Search for the cell housing the specified text and yield its (X, Y) center coordinate. 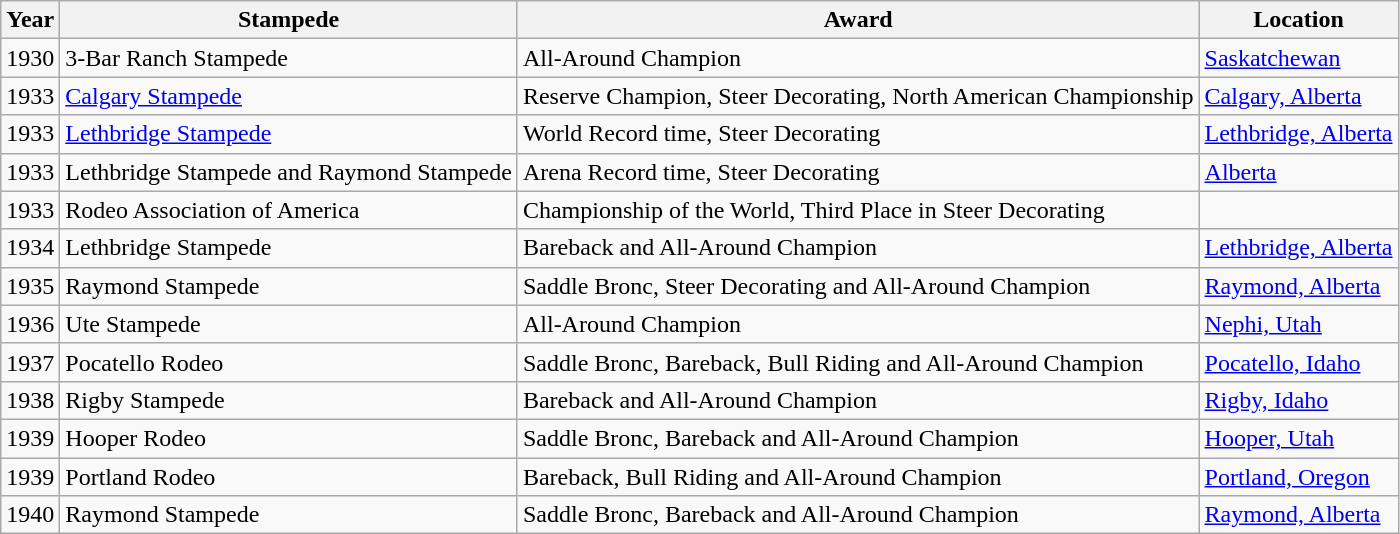
Pocatello, Idaho (1298, 362)
Championship of the World, Third Place in Steer Decorating (858, 210)
1930 (30, 58)
3-Bar Ranch Stampede (289, 58)
1935 (30, 286)
Pocatello Rodeo (289, 362)
Nephi, Utah (1298, 324)
Year (30, 20)
Portland Rodeo (289, 477)
Rigby, Idaho (1298, 400)
Saskatchewan (1298, 58)
Alberta (1298, 172)
Saddle Bronc, Steer Decorating and All-Around Champion (858, 286)
Arena Record time, Steer Decorating (858, 172)
Lethbridge Stampede and Raymond Stampede (289, 172)
1937 (30, 362)
Hooper, Utah (1298, 438)
1940 (30, 515)
1934 (30, 248)
Stampede (289, 20)
Portland, Oregon (1298, 477)
1938 (30, 400)
Calgary Stampede (289, 96)
Rodeo Association of America (289, 210)
Bareback, Bull Riding and All-Around Champion (858, 477)
Hooper Rodeo (289, 438)
Reserve Champion, Steer Decorating, North American Championship (858, 96)
World Record time, Steer Decorating (858, 134)
Location (1298, 20)
Saddle Bronc, Bareback, Bull Riding and All-Around Champion (858, 362)
Ute Stampede (289, 324)
Calgary, Alberta (1298, 96)
Award (858, 20)
Rigby Stampede (289, 400)
1936 (30, 324)
